Return (x, y) of the center of cell containing provided text 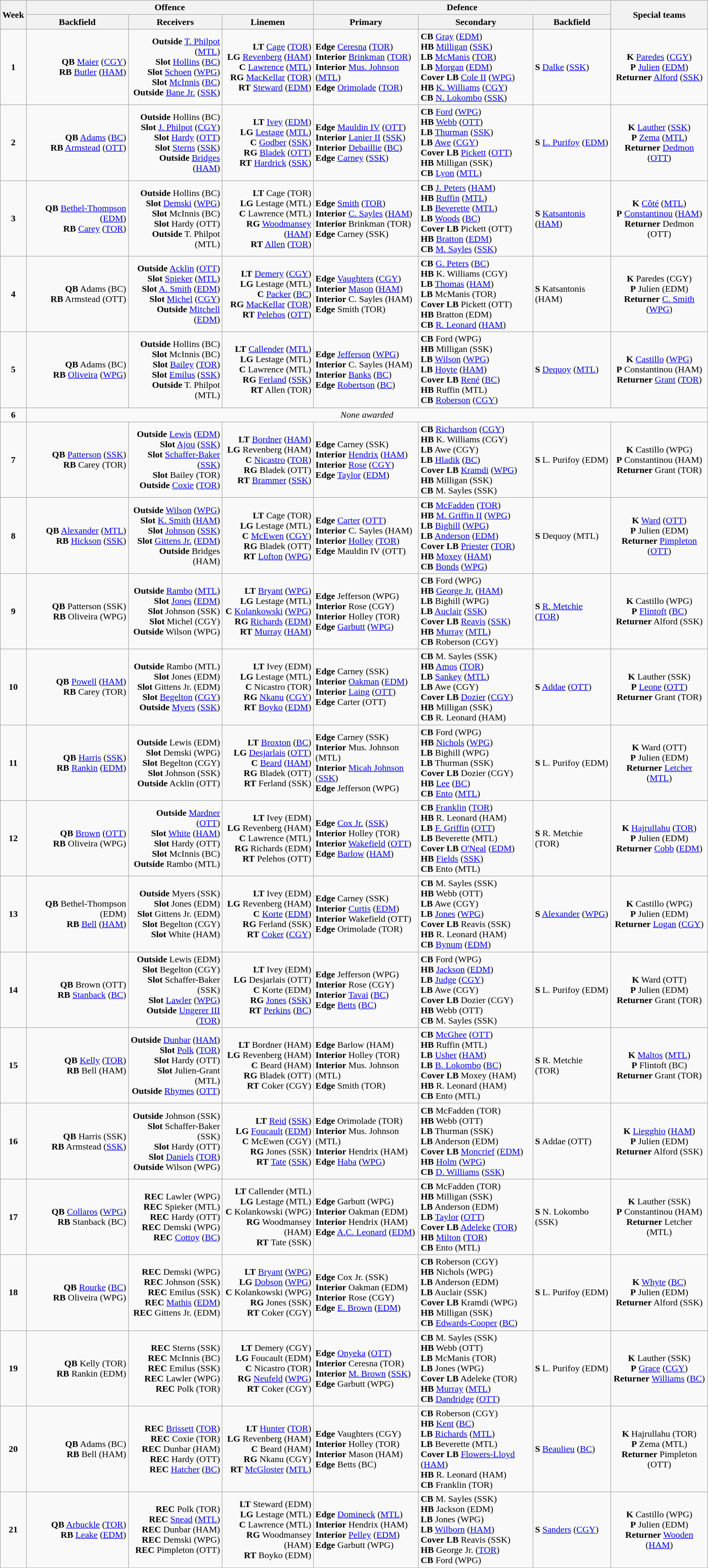
QB Brown (OTT)RB Stanback (BC) (77, 990)
Edge Vaughters (CGY)Interior Mason (HAM)Interior C. Sayles (HAM)Edge Smith (TOR) (366, 294)
LT Cage (TOR)LG Lestage (MTL)C Lawrence (MTL)RG Woodmansey (HAM)RT Allen (TOR) (268, 218)
LT Demery (CGY)LG Foucault (EDM)C Nicastro (TOR)RG Neufeld (WPG)RT Coker (CGY) (268, 1368)
K Paredes (CGY)P Julien (EDM)Returner Alford (SSK) (659, 67)
Edge Carney (SSK)Interior Hendrix (HAM)Interior Rose (CGY)Edge Taylor (EDM) (366, 460)
K Castillo (WPG)P Julien (EDM)Returner Wooden (HAM) (659, 1530)
Edge Garbutt (WPG)Interior Oakman (EDM)Interior Hendrix (HAM)Edge A.C. Leonard (EDM) (366, 1217)
LT Ivey (EDM)LG Lestage (MTL)C Godber (SSK)RG Bladek (OTT)RT Hardrick (SSK) (268, 143)
QB Collaros (WPG)RB Stanback (BC) (77, 1217)
REC Polk (TOR)REC Snead (MTL)REC Dunbar (HAM)REC Demski (WPG)REC Pimpleton (OTT) (175, 1530)
S Dalke (SSK) (572, 67)
QB Bethel-Thompson (EDM)RB Bell (HAM) (77, 914)
QB Kelly (TOR)RB Bell (HAM) (77, 1066)
CB Ford (WPG)HB Nichols (WPG)LB Bighill (WPG)LB Thurman (SSK)Cover LB Dozier (CGY)HB Lee (BC)CB Ento (MTL) (476, 763)
K Maltos (MTL)P Flintoft (BC)Returner Grant (TOR) (659, 1066)
4 (13, 294)
Edge Carney (SSK)Interior Oakman (EDM)Interior Laing (OTT)Edge Carter (OTT) (366, 687)
QB Patterson (SSK)RB Oliveira (WPG) (77, 611)
K Liegghio (HAM)P Julien (EDM)Returner Alford (SSK) (659, 1141)
QB Harris (SSK)RB Rankin (EDM) (77, 763)
Primary (366, 22)
K Whyte (BC)P Julien (EDM)Returner Alford (SSK) (659, 1293)
CB McFadden (TOR)HB M. Griffin II (WPG)LB Bighill (WPG)LB Anderson (EDM)Cover LB Priester (TOR)HB Moxey (HAM)CB Bonds (WPG) (476, 535)
CB M. Sayles (SSK)HB Webb (OTT)LB Awe (CGY)LB Jones (WPG)Cover LB Reavis (SSK)HB R. Leonard (HAM)CB Bynum (EDM) (476, 914)
REC Demski (WPG)REC Johnson (SSK)REC Emilus (SSK)REC Mathis (EDM)REC Gittens Jr. (EDM) (175, 1293)
CB M. Sayles (SSK)HB Jackson (EDM)LB Jones (WPG)LB Wilborn (HAM)Cover LB Reavis (SSK)HB George Jr. (TOR)CB Ford (WPG) (476, 1530)
Defence (462, 8)
LT Broxton (BC)LG Desjarlais (OTT)C Beard (HAM)RG Bladek (OTT)RT Ferland (SSK) (268, 763)
K Hajrullahu (TOR)P Zema (MTL)Returner Pimpleton (OTT) (659, 1449)
Outside Hollins (BC)Slot Demski (WPG)Slot McInnis (BC)Slot Hardy (OTT)Outside T. Philpot (MTL) (175, 218)
Outside Rambo (MTL)Slot Jones (EDM)Slot Johnson (SSK)Slot Michel (CGY)Outside Wilson (WPG) (175, 611)
None awarded (367, 415)
Edge Ceresna (TOR)Interior Brinkman (TOR)Interior Mus. Johnson (MTL)Edge Orimolade (TOR) (366, 67)
S Alexander (WPG) (572, 914)
QB Rourke (BC)RB Oliveira (WPG) (77, 1293)
Outside Hollins (BC)Slot J. Philpot (CGY)Slot Hardy (OTT)Slot Sterns (SSK)Outside Bridges (HAM) (175, 143)
Outside Rambo (MTL)Slot Jones (EDM)Slot Gittens Jr. (EDM)Slot Begelton (CGY)Outside Myers (SSK) (175, 687)
Week (13, 15)
LT Bryant (WPG)LG Dobson (WPG)C Kolankowski (WPG)RG Jones (SSK)RT Coker (CGY) (268, 1293)
10 (13, 687)
QB Arbuckle (TOR)RB Leake (EDM) (77, 1530)
LT Callender (MTL)LG Lestage (MTL)C Kolankowski (WPG)RG Woodmansey (HAM)RT Tate (SSK) (268, 1217)
17 (13, 1217)
Edge Jefferson (WPG)Interior Rose (CGY)Interior Tavai (BC)Edge Betts (BC) (366, 990)
LT Bordner (HAM)LG Revenberg (HAM)C Nicastro (TOR)RG Bladek (OTT)RT Brammer (SSK) (268, 460)
LT Reid (SSK)LG Foucault (EDM)C McEwen (CGY)RG Jones (SSK)RT Tate (SSK) (268, 1141)
QB Adams (BC)RB Bell (HAM) (77, 1449)
20 (13, 1449)
14 (13, 990)
QB Adams (BC)RB Oliveira (WPG) (77, 370)
CB Gray (EDM)HB Milligan (SSK)LB McManis (TOR)LB Morgan (EDM)Cover LB Cole II (WPG)HB K. Williams (CGY)CB N. Lokombo (SSK) (476, 67)
CB M. Sayles (SSK)HB Amos (TOR)LB Sankey (MTL)LB Awe (CGY)Cover LB Dozier (CGY)HB Milligan (SSK)CB R. Leonard (HAM) (476, 687)
Edge Smith (TOR)Interior C. Sayles (HAM)Interior Brinkman (TOR)Edge Carney (SSK) (366, 218)
CB Ford (WPG)HB George Jr. (HAM)LB Bighill (WPG)LB Auclair (SSK)Cover LB Reavis (SSK)HB Murray (MTL)CB Roberson (CGY) (476, 611)
6 (13, 415)
QB Patterson (SSK)RB Carey (TOR) (77, 460)
Edge Cox Jr. (SSK)Interior Holley (TOR)Interior Wakefield (OTT)Edge Barlow (HAM) (366, 838)
Linemen (268, 22)
Edge Orimolade (TOR)Interior Mus. Johnson (MTL)Interior Hendrix (HAM)Edge Haba (WPG) (366, 1141)
Edge Vaughters (CGY)Interior Holley (TOR)Interior Mason (HAM)Edge Betts (BC) (366, 1449)
S Sanders (CGY) (572, 1530)
Outside Lewis (EDM)Slot Demski (WPG)Slot Begelton (CGY)Slot Johnson (SSK)Outside Acklin (OTT) (175, 763)
9 (13, 611)
Edge Barlow (HAM)Interior Holley (TOR)Interior Mus. Johnson (MTL)Edge Smith (TOR) (366, 1066)
13 (13, 914)
Offence (169, 8)
Edge Cox Jr. (SSK)Interior Oakman (EDM)Interior Rose (CGY)Edge E. Brown (EDM) (366, 1293)
K Lauther (SSK)P Constantinou (HAM)Returner Letcher (MTL) (659, 1217)
5 (13, 370)
CB Franklin (TOR)HB R. Leonard (HAM)LB F. Griffin (OTT)LB Beverette (MTL)Cover LB O'Neal (EDM)HB Fields (SSK)CB Ento (MTL) (476, 838)
LT Cage (TOR)LG Revenberg (HAM)C Lawrence (MTL)RG MacKellar (TOR)RT Steward (EDM) (268, 67)
K Lauther (SSK)P Grace (CGY)Returner Williams (BC) (659, 1368)
LT Hunter (TOR)LG Revenberg (HAM)C Beard (HAM)RG Nkanu (CGY)RT McGloster (MTL) (268, 1449)
Outside Lewis (EDM)Slot Ajou (SSK)Slot Schaffer-Baker (SSK)Slot Bailey (TOR)Outside Coxie (TOR) (175, 460)
LT Ivey (EDM)LG Desjarlais (OTT)C Korte (EDM)RG Jones (SSK)RT Perkins (BC) (268, 990)
CB G. Peters (BC)HB K. Williams (CGY)LB Thomas (HAM)LB McManis (TOR)Cover LB Pickett (OTT)HB Bratton (EDM)CB R. Leonard (HAM) (476, 294)
CB Ford (WPG)HB Jackson (EDM)LB Judge (CGY)LB Awe (CGY)Cover LB Dozier (CGY)HB Webb (OTT)CB M. Sayles (SSK) (476, 990)
11 (13, 763)
QB Brown (OTT)RB Oliveira (WPG) (77, 838)
K Ward (OTT)P Julien (EDM)Returner Letcher (MTL) (659, 763)
CB Richardson (CGY)HB K. Williams (CGY)LB Awe (CGY)LB Hladik (BC)Cover LB Kramdi (WPG)HB Milligan (SSK)CB M. Sayles (SSK) (476, 460)
Edge Onyeka (OTT)Interior Ceresna (TOR)Interior M. Brown (SSK)Edge Garbutt (WPG) (366, 1368)
7 (13, 460)
Edge Mauldin IV (OTT)Interior Lanier II (SSK)Interior Debaillie (BC)Edge Carney (SSK) (366, 143)
K Hajrullahu (TOR)P Julien (EDM)Returner Cobb (EDM) (659, 838)
LT Callender (MTL)LG Lestage (MTL)C Lawrence (MTL)RG Ferland (SSK)RT Allen (TOR) (268, 370)
8 (13, 535)
K Lauther (SSK)P Leone (OTT)Returner Grant (TOR) (659, 687)
Outside Wilson (WPG)Slot K. Smith (HAM)Slot Johnson (SSK)Slot Gittens Jr. (EDM)Outside Bridges (HAM) (175, 535)
Outside Mardner (OTT)Slot White (HAM)Slot Hardy (OTT)Slot McInnis (BC)Outside Rambo (MTL) (175, 838)
LT Ivey (EDM)LG Lestage (MTL)C Nicastro (TOR)RG Nkanu (CGY)RT Boyko (EDM) (268, 687)
LT Demery (CGY)LG Lestage (MTL)C Packer (BC)RG MacKellar (TOR)RT Pelehos (OTT) (268, 294)
QB Bethel-Thompson (EDM)RB Carey (TOR) (77, 218)
Outside Hollins (BC)Slot McInnis (BC)Slot Bailey (TOR)Slot Emilus (SSK)Outside T. Philpot (MTL) (175, 370)
Secondary (476, 22)
LT Bordner (HAM)LG Revenberg (HAM)C Beard (HAM)RG Bladek (OTT)RT Coker (CGY) (268, 1066)
QB Kelly (TOR)RB Rankin (EDM) (77, 1368)
QB Powell (HAM)RB Carey (TOR) (77, 687)
Edge Carney (SSK)Interior Mus. Johnson (MTL)Interior Micah Johnson (SSK)Edge Jefferson (WPG) (366, 763)
K Castillo (WPG)P Flintoft (BC)Returner Alford (SSK) (659, 611)
18 (13, 1293)
REC Brissett (TOR)REC Coxie (TOR)REC Dunbar (HAM)REC Hardy (OTT)REC Hatcher (BC) (175, 1449)
Special teams (659, 15)
2 (13, 143)
K Ward (OTT)P Julien (EDM)Returner Grant (TOR) (659, 990)
Edge Domineck (MTL)Interior Hendrix (HAM)Interior Pelley (EDM)Edge Garbutt (WPG) (366, 1530)
K Côté (MTL)P Constantinou (HAM)Returner Dedmon (OTT) (659, 218)
12 (13, 838)
15 (13, 1066)
CB McFadden (TOR)HB Milligan (SSK)LB Anderson (EDM)LB Taylor (OTT)Cover LB Adeleke (TOR)HB Milton (TOR)CB Ento (MTL) (476, 1217)
Receivers (175, 22)
21 (13, 1530)
Edge Jefferson (WPG)Interior C. Sayles (HAM)Interior Banks (BC)Edge Robertson (BC) (366, 370)
QB Maier (CGY)RB Butler (HAM) (77, 67)
REC Lawler (WPG)REC Spieker (MTL)REC Hardy (OTT)REC Demski (WPG)REC Cottoy (BC) (175, 1217)
Outside T. Philpot (MTL)Slot Hollins (BC)Slot Schoen (WPG)Slot McInnis (BC)Outside Bane Jr. (SSK) (175, 67)
K Paredes (CGY)P Julien (EDM)Returner C. Smith (WPG) (659, 294)
K Lauther (SSK)P Zema (MTL)Returner Dedmon (OTT) (659, 143)
CB M. Sayles (SSK)HB Webb (OTT)LB McManis (TOR)LB Jones (WPG)Cover LB Adeleke (TOR)HB Murray (MTL)CB Dandridge (OTT) (476, 1368)
19 (13, 1368)
3 (13, 218)
LT Ivey (EDM)LG Revenberg (HAM)C Korte (EDM)RG Ferland (SSK)RT Coker (CGY) (268, 914)
CB McFadden (TOR)HB Webb (OTT)LB Thurman (SSK)LB Anderson (EDM)Cover LB Moncrief (EDM)HB Holm (WPG)CB D. Williams (SSK) (476, 1141)
Outside Lewis (EDM)Slot Begelton (CGY)Slot Schaffer-Baker (SSK)Slot Lawler (WPG)Outside Ungerer III (TOR) (175, 990)
K Castillo (WPG)P Julien (EDM)Returner Logan (CGY) (659, 914)
K Ward (OTT)P Julien (EDM)Returner Pimpleton (OTT) (659, 535)
LT Steward (EDM)LG Lestage (MTL)C Lawrence (MTL)RG Woodmansey (HAM)RT Boyko (EDM) (268, 1530)
Edge Carter (OTT)Interior C. Sayles (HAM)Interior Holley (TOR)Edge Mauldin IV (OTT) (366, 535)
Outside Myers (SSK)Slot Jones (EDM)Slot Gittens Jr. (EDM)Slot Begelton (CGY)Slot White (HAM) (175, 914)
CB Ford (WPG)HB Webb (OTT)LB Thurman (SSK)LB Awe (CGY)Cover LB Pickett (OTT)HB Milligan (SSK)CB Lyon (MTL) (476, 143)
Edge Carney (SSK)Interior Curtis (EDM)Interior Wakefield (OTT)Edge Orimolade (TOR) (366, 914)
Outside Dunbar (HAM)Slot Polk (TOR)Slot Hardy (OTT)Slot Julien-Grant (MTL)Outside Rhymes (OTT) (175, 1066)
Outside Acklin (OTT)Slot Spieker (MTL)Slot A. Smith (EDM)Slot Michel (CGY)Outside Mitchell (EDM) (175, 294)
Outside Johnson (SSK)Slot Schaffer-Baker (SSK)Slot Hardy (OTT)Slot Daniels (TOR)Outside Wilson (WPG) (175, 1141)
Edge Jefferson (WPG)Interior Rose (CGY)Interior Holley (TOR)Edge Garbutt (WPG) (366, 611)
16 (13, 1141)
S Beaulieu (BC) (572, 1449)
LT Bryant (WPG)LG Lestage (MTL)C Kolankowski (WPG)RG Richards (EDM)RT Murray (HAM) (268, 611)
1 (13, 67)
CB Roberson (CGY)HB Kent (BC)LB Richards (MTL)LB Beverette (MTL)Cover LB Flowers-Lloyd (HAM)HB R. Leonard (HAM)CB Franklin (TOR) (476, 1449)
QB Harris (SSK)RB Armstead (SSK) (77, 1141)
CB McGhee (OTT)HB Ruffin (MTL)LB Usher (HAM)LB B. Lokombo (BC)Cover LB Moxey (HAM)HB R. Leonard (HAM)CB Ento (MTL) (476, 1066)
REC Sterns (SSK)REC McInnis (BC)REC Emilus (SSK)REC Lawler (WPG)REC Polk (TOR) (175, 1368)
S N. Lokombo (SSK) (572, 1217)
LT Ivey (EDM)LG Revenberg (HAM)C Lawrence (MTL)RG Richards (EDM)RT Pelehos (OTT) (268, 838)
CB J. Peters (HAM)HB Ruffin (MTL)LB Beverette (MTL)LB Woods (BC)Cover LB Pickett (OTT)HB Bratton (EDM)CB M. Sayles (SSK) (476, 218)
QB Alexander (MTL)RB Hickson (SSK) (77, 535)
CB Ford (WPG)HB Milligan (SSK)LB Wilson (WPG)LB Hoyte (HAM)Cover LB René (BC)HB Ruffin (MTL)CB Roberson (CGY) (476, 370)
CB Roberson (CGY)HB Nichols (WPG)LB Anderson (EDM)LB Auclair (SSK)Cover LB Kramdi (WPG)HB Milligan (SSK)CB Edwards-Cooper (BC) (476, 1293)
LT Cage (TOR)LG Lestage (MTL)C McEwen (CGY)RG Bladek (OTT)RT Lofton (WPG) (268, 535)
